Pinpoint the cell where the given text exists, returning its [x, y] midpoint coordinate. 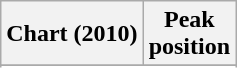
Chart (2010) [72, 34]
Peakposition [189, 34]
